Detect which cell encompasses the target text, then output its (x, y) center coordinate. 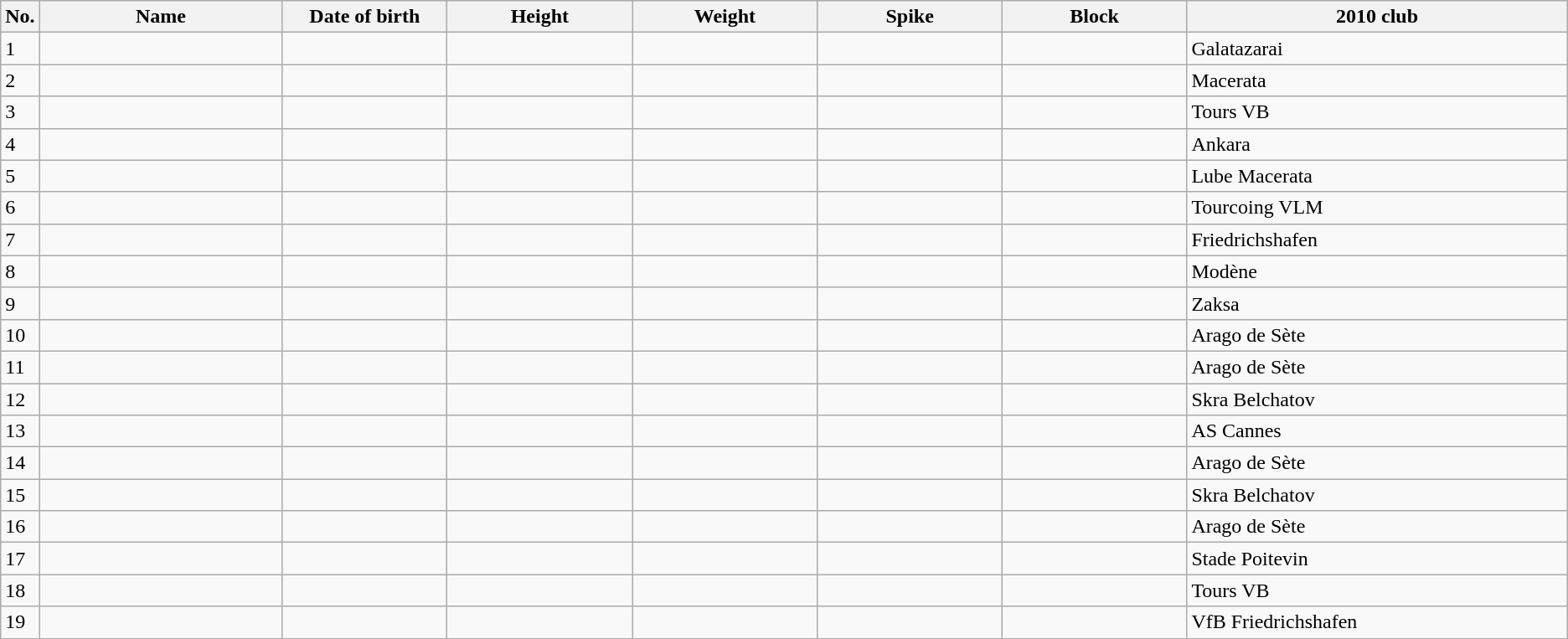
12 (20, 399)
Weight (725, 17)
6 (20, 208)
No. (20, 17)
18 (20, 590)
Tourcoing VLM (1377, 208)
16 (20, 527)
Modène (1377, 271)
Friedrichshafen (1377, 240)
8 (20, 271)
Stade Poitevin (1377, 559)
1 (20, 49)
9 (20, 303)
13 (20, 431)
Zaksa (1377, 303)
VfB Friedrichshafen (1377, 622)
Ankara (1377, 144)
17 (20, 559)
2 (20, 80)
Height (539, 17)
3 (20, 112)
5 (20, 176)
AS Cannes (1377, 431)
19 (20, 622)
2010 club (1377, 17)
Galatazarai (1377, 49)
4 (20, 144)
7 (20, 240)
Block (1094, 17)
10 (20, 335)
Macerata (1377, 80)
15 (20, 495)
Date of birth (365, 17)
Name (161, 17)
11 (20, 367)
14 (20, 463)
Lube Macerata (1377, 176)
Spike (910, 17)
